For the text-containing cell, return its midpoint in (X, Y) coordinate format. 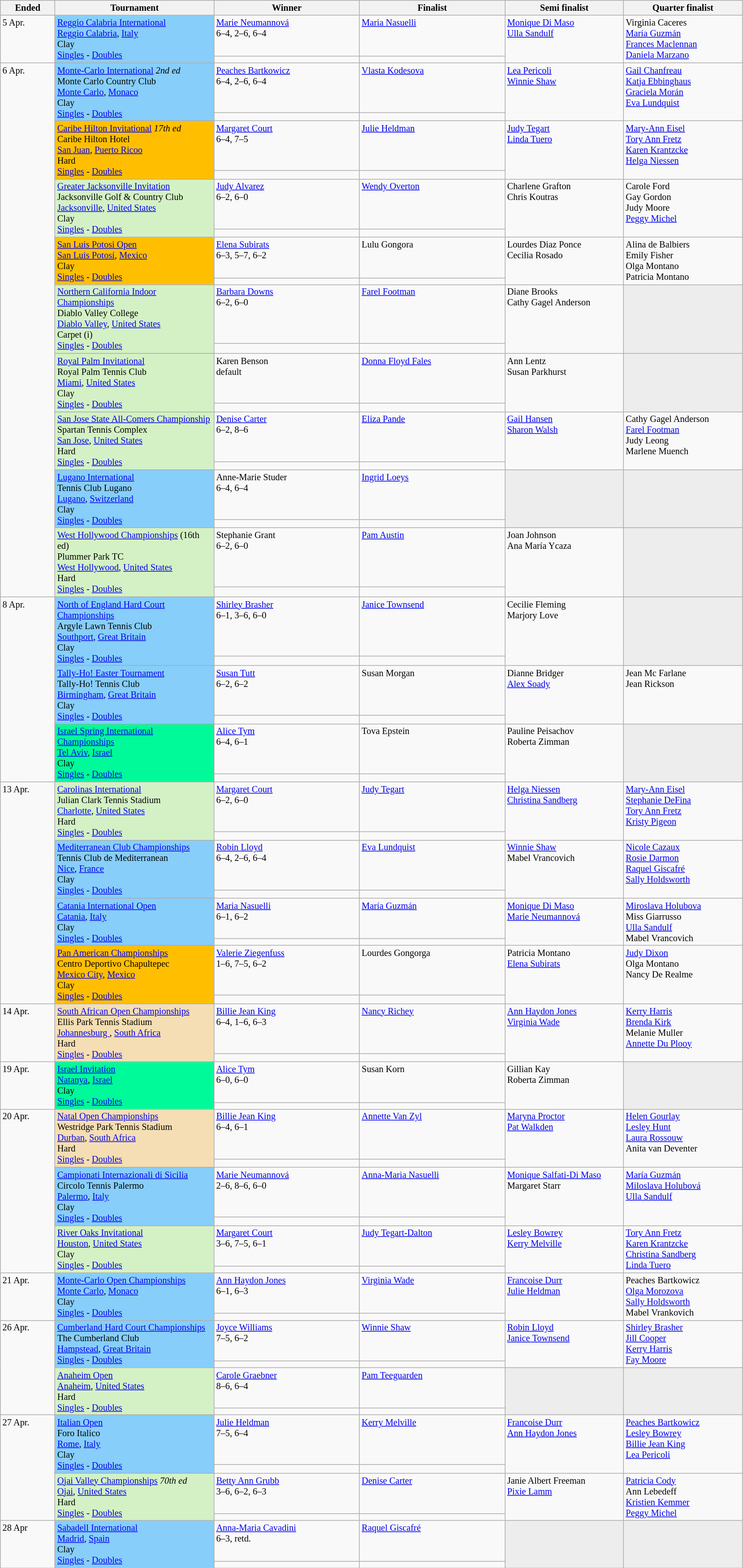
Lourdes Gongorga (432, 970)
Vlasta Kodesova (432, 88)
Kerry Harris Brenda Kirk Melanie Muller Annette Du Plooy (683, 1033)
Tally-Ho! Easter TournamentTally-Ho! Tennis ClubBirmingham, Great BritainClaySingles - Doubles (134, 695)
Pauline Peisachov Roberta Zimman (565, 753)
Anna-Maria Cavadini6–3, retd. (287, 1541)
Lugano InternationalTennis Club LuganoLugano, SwitzerlandClaySingles - Doubles (134, 499)
Judy Alvarez6–2, 6–0 (287, 204)
María Guzmán (432, 918)
Italian OpenForo ItalicoRome, ItalyClaySingles - Doubles (134, 1444)
Israel Spring International ChampionshipsTel Aviv, IsraelClaySingles - Doubles (134, 753)
Janie Albert Freeman Pixie Lamm (565, 1497)
Julie Heldman (432, 145)
Royal Palm InvitationalRoyal Palm Tennis ClubMiami, United StatesClaySingles - Doubles (134, 382)
Cathy Gagel Anderson Farel Footman Judy Leong Marlene Muench (683, 441)
Gail Hansen Sharon Walsh (565, 441)
Northern California Indoor ChampionshipsDiablo Valley CollegeDiablo Valley, United StatesCarpet (i)Singles - Doubles (134, 319)
Jean Mc Farlane Jean Rickson (683, 695)
Anne-Marie Studer6–4, 6–4 (287, 494)
Eliza Pande (432, 437)
Gail Chanfreau Katja Ebbinghaus Graciela Morán Eva Lundquist (683, 92)
San Jose State All-Comers ChampionshipSpartan Tennis ComplexSan Jose, United StatesHardSingles - Doubles (134, 441)
Shirley Brasher Jill Cooper Kerry Harris Fay Moore (683, 1344)
Semi finalist (565, 8)
Lulu Gongora (432, 257)
Farel Footman (432, 314)
Carolinas InternationalJulian Clark Tennis StadiumCharlotte, United StatesHardSingles - Doubles (134, 811)
Janice Townsend (432, 626)
Billie Jean King 6–4, 1–6, 6–3 (287, 1029)
West Hollywood Championships (16th ed)Plummer Park TCWest Hollywood, United StatesHardSingles - Doubles (134, 562)
Peaches Bartkowicz6–4, 2–6, 6–4 (287, 88)
Ann Haydon Jones6–1, 6–3 (287, 1293)
Patricia Montano Elena Subirats (565, 974)
20 Apr. (28, 1191)
Denise Carter (432, 1493)
San Luis Potosi OpenSan Luis Potosí, MexicoClaySingles - Doubles (134, 261)
Alice Tym6–4, 6–1 (287, 749)
Caribe Hilton Invitational 17th edCaribe Hilton HotelSan Juan, Puerto RicooHardSingles - Doubles (134, 150)
Ann Haydon Jones Virginia Wade (565, 1033)
Peaches Bartkowicz Lesley Bowrey Billie Jean King Lea Pericoli (683, 1444)
Betty Ann Grubb3–6, 6–2, 6–3 (287, 1493)
Dianne Bridger Alex Soady (565, 695)
Judy Tegart-Dalton (432, 1246)
Pam Austin (432, 557)
28 Apr (28, 1544)
Marie Neumannová 2–6, 8–6, 6–0 (287, 1192)
Ended (28, 8)
Wendy Overton (432, 204)
Tournament (134, 8)
Helen Gourlay Lesley Hunt Laura Rossouw Anita van Deventer (683, 1138)
Lourdes Diaz Ponce Cecilia Rosado (565, 261)
5 Apr. (28, 39)
Winner (287, 8)
Virginia Wade (432, 1293)
Miroslava Holubova Miss Giarrusso Ulla Sandulf Mabel Vrancovich (683, 922)
Reggio Calabria InternationalReggio Calabria, ItalyClaySingles - Doubles (134, 39)
Judy Dixon Olga Montano Nancy De Realme (683, 974)
Pan American ChampionshipsCentro Deportivo ChapultepecMexico City, MexicoClaySingles - Doubles (134, 974)
Monique Di Maso Marie Neumannová (565, 922)
Israel InvitationNatanya, IsraelClaySingles - Doubles (134, 1086)
Virginia Caceres María Guzmán Frances Maclennan Daniela Marzano (683, 39)
Alice Tym6–0, 6–0 (287, 1082)
Carole Ford Gay Gordon Judy Moore Peggy Michel (683, 208)
Susan Morgan (432, 691)
Robin Lloyd Janice Townsend (565, 1344)
Tory Ann Fretz Karen Krantzcke Christina Sandberg Linda Tuero (683, 1249)
Judy Tegart Linda Tuero (565, 150)
Diane Brooks Cathy Gagel Anderson (565, 319)
Cumberland Hard Court ChampionshipsThe Cumberland ClubHampstead, Great BritainSingles - Doubles (134, 1344)
Monique Di Maso Ulla Sandulf (565, 39)
Annette Van Zyl (432, 1134)
Julie Heldman7–5, 6–4 (287, 1439)
Margaret Court3–6, 7–5, 6–1 (287, 1246)
Maria Nasuelli (432, 35)
Gillian Kay Roberta Zimman (565, 1086)
6 Apr. (28, 330)
Nicole Cazaux Rosie Darmon Raquel Giscafré Sally Holdsworth (683, 869)
Judy Tegart (432, 807)
Cecilie Fleming Marjory Love (565, 631)
Anna-Maria Nasuelli (432, 1192)
Pam Teeguarden (432, 1388)
Robin Lloyd6–4, 2–6, 6–4 (287, 864)
26 Apr. (28, 1368)
Tova Epstein (432, 749)
13 Apr. (28, 893)
Ingrid Loeys (432, 494)
Billie Jean King6–4, 6–1 (287, 1134)
Raquel Giscafré (432, 1541)
8 Apr. (28, 690)
River Oaks InvitationalHouston, United StatesClaySingles - Doubles (134, 1249)
Alina de Balbiers Emily Fisher Olga Montano Patricia Montano (683, 261)
Catania International OpenCatania, ItalyClaySingles - Doubles (134, 922)
Margaret Court6–2, 6–0 (287, 807)
María Guzmán Miloslava Holubová Ulla Sandulf (683, 1196)
Susan Tutt 6–2, 6–2 (287, 691)
Charlene Grafton Chris Koutras (565, 208)
Shirley Brasher 6–1, 3–6, 6–0 (287, 626)
Elena Subirats 6–3, 5–7, 6–2 (287, 257)
Denise Carter6–2, 8–6 (287, 437)
Monte-Carlo Open ChampionshipsMonte Carlo, MonacoClaySingles - Doubles (134, 1296)
Winnie Shaw (432, 1340)
Kerry Melville (432, 1439)
Margaret Court 6–4, 7–5 (287, 145)
Finalist (432, 8)
Stephanie Grant6–2, 6–0 (287, 557)
Donna Floyd Fales (432, 378)
Marie Neumannová6–4, 2–6, 6–4 (287, 35)
Eva Lundquist (432, 864)
Joan Johnson Ana María Ycaza (565, 562)
Ojai Valley Championships 70th edOjai, United StatesHardSingles - Doubles (134, 1497)
Ann Lentz Susan Parkhurst (565, 382)
Lea Pericoli Winnie Shaw (565, 92)
Joyce Williams7–5, 6–2 (287, 1340)
Winnie Shaw Mabel Vrancovich (565, 869)
Peaches Bartkowicz Olga Morozova Sally Holdsworth Mabel Vrankovich (683, 1296)
Valerie Ziegenfuss1–6, 7–5, 6–2 (287, 970)
Francoise Durr Julie Heldman (565, 1296)
Karen Bensondefault (287, 378)
Maria Nasuelli 6–1, 6–2 (287, 918)
Monique Salfati-Di Maso Margaret Starr (565, 1196)
14 Apr. (28, 1033)
Sabadell InternationalMadrid, SpainClaySingles - Doubles (134, 1544)
Campionati Internazionali di SiciliaCircolo Tennis PalermoPalermo, ItalyClaySingles - Doubles (134, 1196)
27 Apr. (28, 1467)
Maryna Proctor Pat Walkden (565, 1138)
Anaheim OpenAnaheim, United StatesHardSingles - Doubles (134, 1391)
Carole Graebner8–6, 6–4 (287, 1388)
Patricia Cody Ann Lebedeff Kristien KemmerPeggy Michel (683, 1497)
Monte-Carlo International 2nd edMonte Carlo Country ClubMonte Carlo, MonacoClaySingles - Doubles (134, 92)
Francoise Durr Ann Haydon Jones (565, 1444)
Greater Jacksonville InvitationJacksonville Golf & Country ClubJacksonville, United StatesClaySingles - Doubles (134, 208)
Mary-Ann Eisel Stephanie DeFina Tory Ann Fretz Kristy Pigeon (683, 811)
Helga Niessen Christina Sandberg (565, 811)
Mary-Ann Eisel Tory Ann Fretz Karen Krantzcke Helga Niessen (683, 150)
South African Open ChampionshipsEllis Park Tennis StadiumJohannesburg , South AfricaHardSingles - Doubles (134, 1033)
Nancy Richey (432, 1029)
North of England Hard Court ChampionshipsArgyle Lawn Tennis ClubSouthport, Great BritainClaySingles - Doubles (134, 631)
Lesley Bowrey Kerry Melville (565, 1249)
Barbara Downs6–2, 6–0 (287, 314)
19 Apr. (28, 1086)
Susan Korn (432, 1082)
Mediterranean Club ChampionshipsTennis Club de MediterraneanNice, FranceClaySingles - Doubles (134, 869)
21 Apr. (28, 1296)
Quarter finalist (683, 8)
Natal Open ChampionshipsWestridge Park Tennis StadiumDurban, South AfricaHardSingles - Doubles (134, 1138)
